Detect which cell encompasses the target text, then output its (x, y) center coordinate. 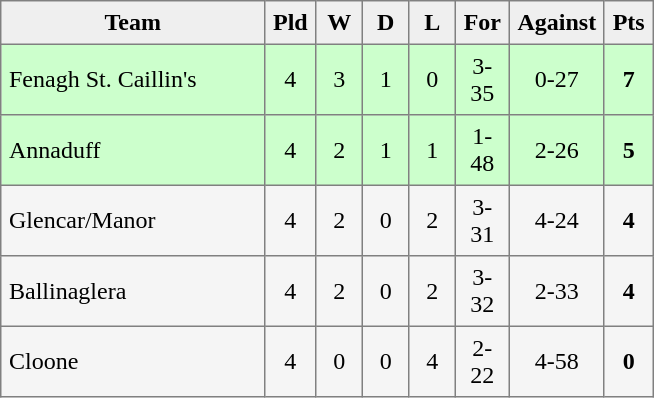
7 (628, 79)
D (385, 23)
Glencar/Manor (133, 220)
For (482, 23)
Fenagh St. Caillin's (133, 79)
Against (556, 23)
Team (133, 23)
W (339, 23)
1-48 (482, 150)
Ballinaglera (133, 291)
4-24 (556, 220)
4-58 (556, 361)
2-26 (556, 150)
3-35 (482, 79)
0-27 (556, 79)
3-31 (482, 220)
3-32 (482, 291)
5 (628, 150)
Annaduff (133, 150)
L (432, 23)
3 (339, 79)
Cloone (133, 361)
2-33 (556, 291)
Pts (628, 23)
2-22 (482, 361)
Pld (290, 23)
